Locate the cell with the specified text and output its [x, y] center coordinate. 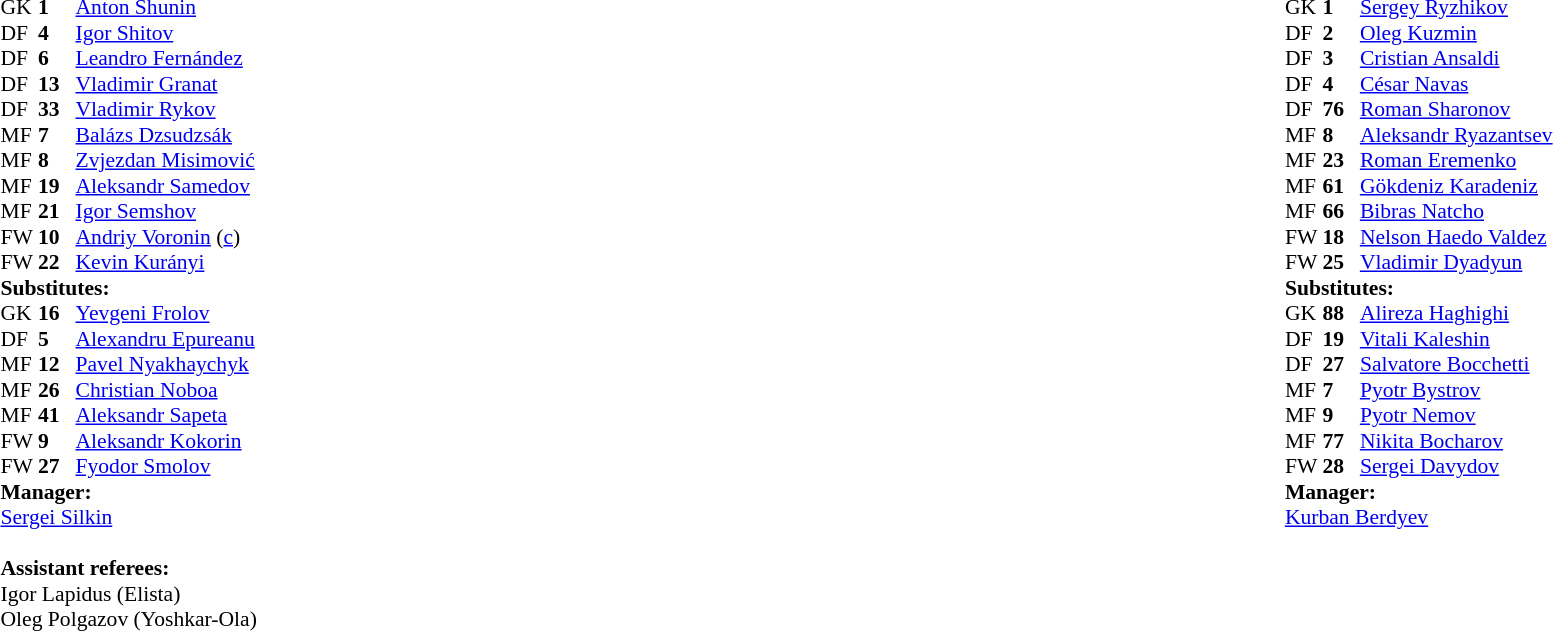
Yevgeni Frolov [166, 313]
Igor Semshov [166, 211]
6 [57, 59]
25 [1341, 263]
76 [1341, 109]
77 [1341, 441]
22 [57, 263]
Leandro Fernández [166, 59]
Alexandru Epureanu [166, 339]
33 [57, 109]
Kevin Kurányi [166, 263]
Gökdeniz Karadeniz [1456, 186]
Bibras Natcho [1456, 211]
Vladimir Rykov [166, 109]
Cristian Ansaldi [1456, 59]
Aleksandr Kokorin [166, 441]
26 [57, 390]
10 [57, 237]
Aleksandr Sapeta [166, 415]
Aleksandr Samedov [166, 186]
61 [1341, 186]
Oleg Kuzmin [1456, 33]
12 [57, 365]
5 [57, 339]
Vladimir Granat [166, 84]
23 [1341, 161]
Pavel Nyakhaychyk [166, 365]
41 [57, 415]
Sergei Davydov [1456, 467]
18 [1341, 237]
Zvjezdan Misimović [166, 161]
Pyotr Bystrov [1456, 390]
Fyodor Smolov [166, 467]
Nelson Haedo Valdez [1456, 237]
Vladimir Dyadyun [1456, 263]
28 [1341, 467]
Igor Shitov [166, 33]
66 [1341, 211]
2 [1341, 33]
Alireza Haghighi [1456, 313]
3 [1341, 59]
Christian Noboa [166, 390]
Andriy Voronin (c) [166, 237]
Aleksandr Ryazantsev [1456, 135]
Pyotr Nemov [1456, 415]
Salvatore Bocchetti [1456, 365]
Roman Eremenko [1456, 161]
13 [57, 84]
21 [57, 211]
Balázs Dzsudzsák [166, 135]
Kurban Berdyev [1419, 517]
16 [57, 313]
88 [1341, 313]
César Navas [1456, 84]
Roman Sharonov [1456, 109]
Vitali Kaleshin [1456, 339]
Nikita Bocharov [1456, 441]
